Pinpoint the cell where the given text exists, returning its [X, Y] midpoint coordinate. 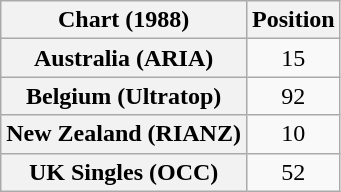
Belgium (Ultratop) [124, 96]
New Zealand (RIANZ) [124, 134]
52 [293, 172]
92 [293, 96]
Chart (1988) [124, 20]
15 [293, 58]
10 [293, 134]
UK Singles (OCC) [124, 172]
Australia (ARIA) [124, 58]
Position [293, 20]
